Pinpoint the cell where the given text exists, returning its (X, Y) midpoint coordinate. 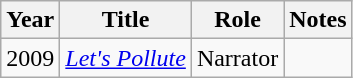
Narrator (237, 58)
Notes (318, 20)
Year (30, 20)
Let's Pollute (126, 58)
2009 (30, 58)
Role (237, 20)
Title (126, 20)
